Locate the cell with the specified text and output its [X, Y] center coordinate. 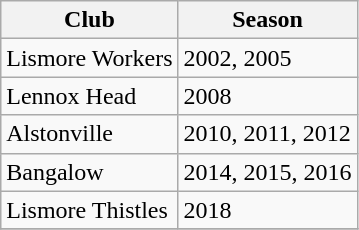
Lennox Head [90, 96]
2002, 2005 [268, 58]
Bangalow [90, 172]
2008 [268, 96]
Alstonville [90, 134]
2010, 2011, 2012 [268, 134]
Club [90, 20]
Lismore Thistles [90, 210]
Lismore Workers [90, 58]
2018 [268, 210]
2014, 2015, 2016 [268, 172]
Season [268, 20]
